Return (x, y) of the center of cell containing provided text 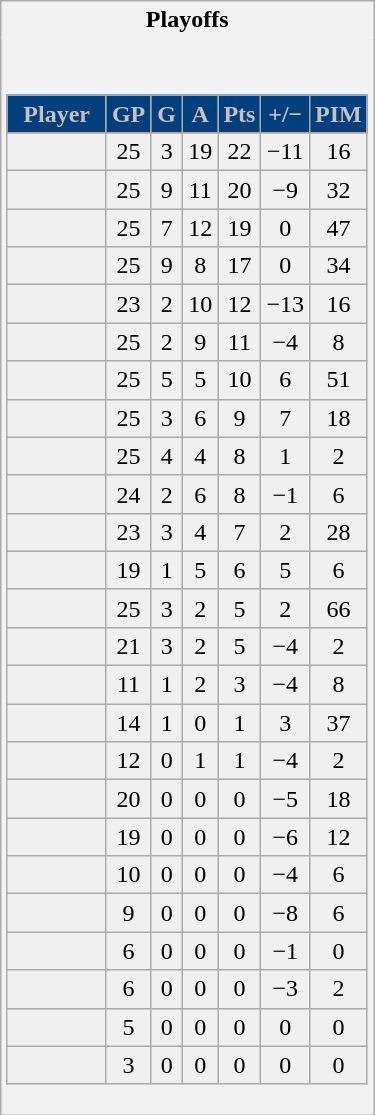
A (200, 114)
Player (56, 114)
−9 (286, 190)
−8 (286, 913)
−3 (286, 989)
21 (128, 646)
32 (339, 190)
24 (128, 494)
37 (339, 723)
47 (339, 228)
−5 (286, 799)
14 (128, 723)
−6 (286, 837)
−13 (286, 304)
34 (339, 266)
−11 (286, 152)
17 (240, 266)
Pts (240, 114)
+/− (286, 114)
66 (339, 608)
22 (240, 152)
51 (339, 380)
GP (128, 114)
G (167, 114)
Playoffs (188, 20)
PIM (339, 114)
28 (339, 532)
